For the text-containing cell, return its midpoint in [X, Y] coordinate format. 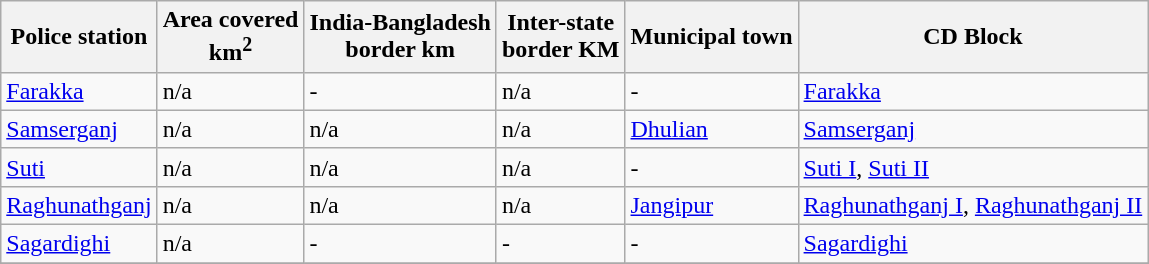
Raghunathganj [79, 205]
Area coveredkm2 [230, 37]
Inter-stateborder KM [560, 37]
CD Block [973, 37]
Dhulian [712, 129]
Police station [79, 37]
Municipal town [712, 37]
India-Bangladesh border km [400, 37]
Suti [79, 167]
Suti I, Suti II [973, 167]
Raghunathganj I, Raghunathganj II [973, 205]
Jangipur [712, 205]
